Find where the given text appears and provide that cell's center as (x, y) coordinate. 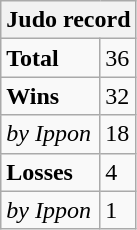
Losses (50, 172)
1 (118, 210)
32 (118, 96)
Total (50, 58)
Wins (50, 96)
36 (118, 58)
Judo record (68, 20)
18 (118, 134)
4 (118, 172)
